Pinpoint the cell where the given text exists, returning its [x, y] midpoint coordinate. 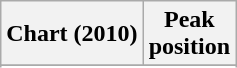
Chart (2010) [72, 34]
Peakposition [189, 34]
